Pinpoint the cell where the given text exists, returning its (x, y) midpoint coordinate. 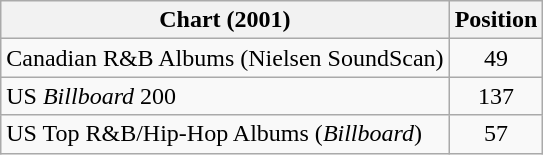
Chart (2001) (225, 20)
Position (496, 20)
57 (496, 134)
49 (496, 58)
137 (496, 96)
US Billboard 200 (225, 96)
US Top R&B/Hip-Hop Albums (Billboard) (225, 134)
Canadian R&B Albums (Nielsen SoundScan) (225, 58)
